Detect which cell encompasses the target text, then output its [X, Y] center coordinate. 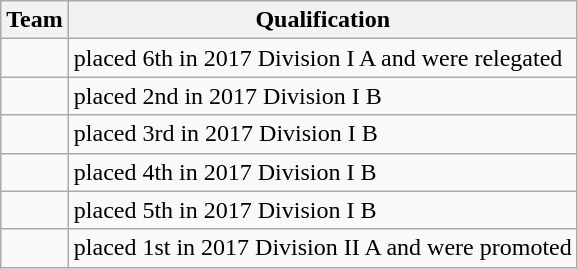
placed 4th in 2017 Division I B [322, 172]
placed 3rd in 2017 Division I B [322, 134]
placed 6th in 2017 Division I A and were relegated [322, 58]
placed 1st in 2017 Division II A and were promoted [322, 248]
placed 5th in 2017 Division I B [322, 210]
Qualification [322, 20]
placed 2nd in 2017 Division I B [322, 96]
Team [35, 20]
